Return (X, Y) of the center of cell containing provided text 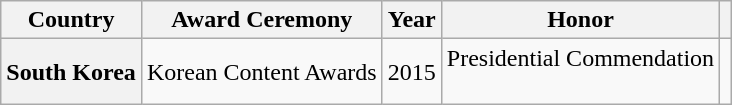
Korean Content Awards (262, 72)
Year (412, 20)
South Korea (72, 72)
Presidential Commendation (580, 72)
Award Ceremony (262, 20)
2015 (412, 72)
Honor (580, 20)
Country (72, 20)
